Identify which cell holds the provided text, then report its (X, Y) central coordinate. 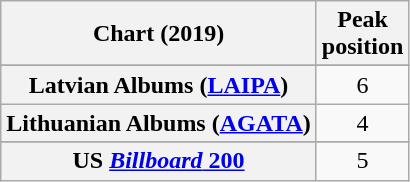
Latvian Albums (LAIPA) (159, 85)
US Billboard 200 (159, 161)
Peakposition (362, 34)
Lithuanian Albums (AGATA) (159, 123)
4 (362, 123)
Chart (2019) (159, 34)
6 (362, 85)
5 (362, 161)
